Locate the cell with the specified text and output its (X, Y) center coordinate. 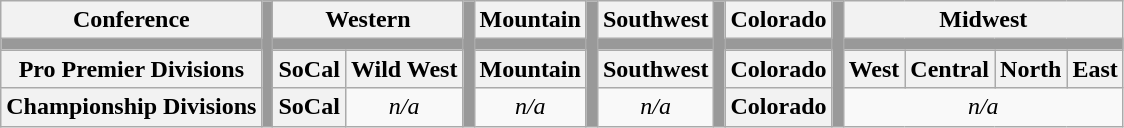
Midwest (983, 20)
North (1031, 69)
Championship Divisions (132, 107)
Western (368, 20)
East (1095, 69)
Central (950, 69)
Pro Premier Divisions (132, 69)
West (874, 69)
Wild West (404, 69)
Conference (132, 20)
